Search for the cell housing the specified text and yield its (X, Y) center coordinate. 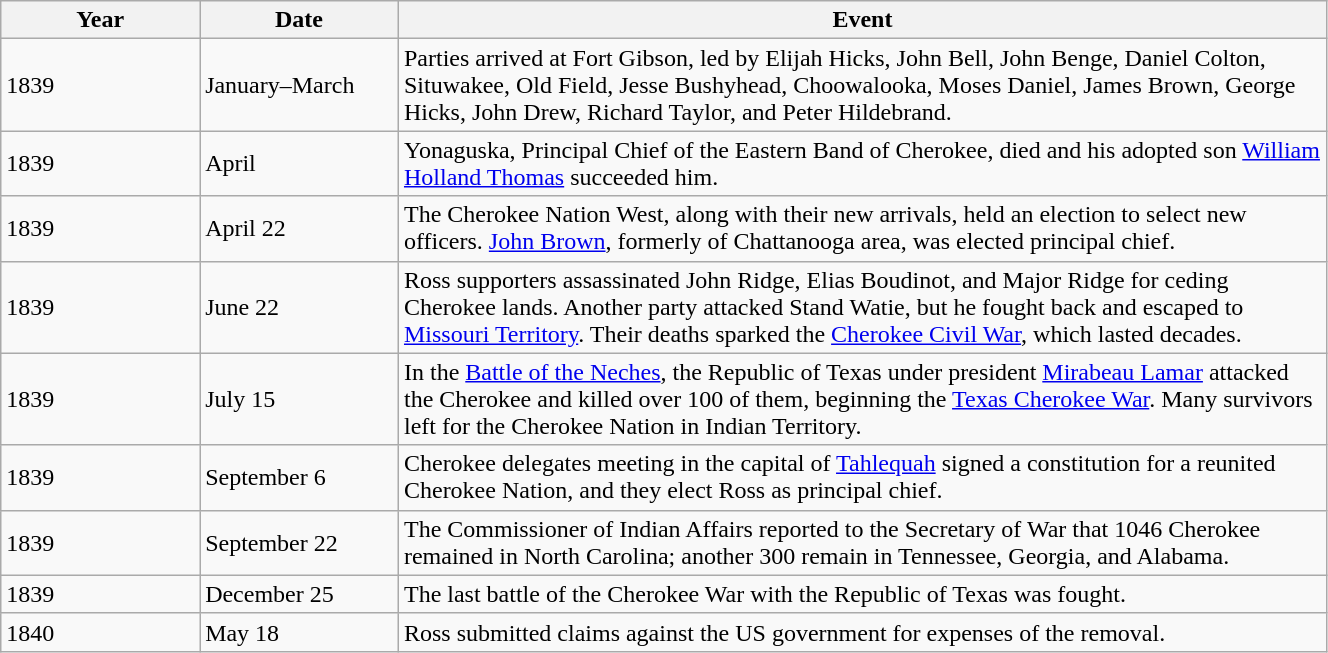
Cherokee delegates meeting in the capital of Tahlequah signed a constitution for a reunited Cherokee Nation, and they elect Ross as principal chief. (862, 478)
Yonaguska, Principal Chief of the Eastern Band of Cherokee, died and his adopted son William Holland Thomas succeeded him. (862, 164)
April (300, 164)
May 18 (300, 632)
Year (100, 20)
September 22 (300, 542)
January–March (300, 85)
December 25 (300, 594)
Date (300, 20)
1840 (100, 632)
Event (862, 20)
June 22 (300, 307)
September 6 (300, 478)
April 22 (300, 228)
July 15 (300, 399)
The last battle of the Cherokee War with the Republic of Texas was fought. (862, 594)
Ross submitted claims against the US government for expenses of the removal. (862, 632)
